Return the (X, Y) coordinate for the center point of the cell that contains the specified text.  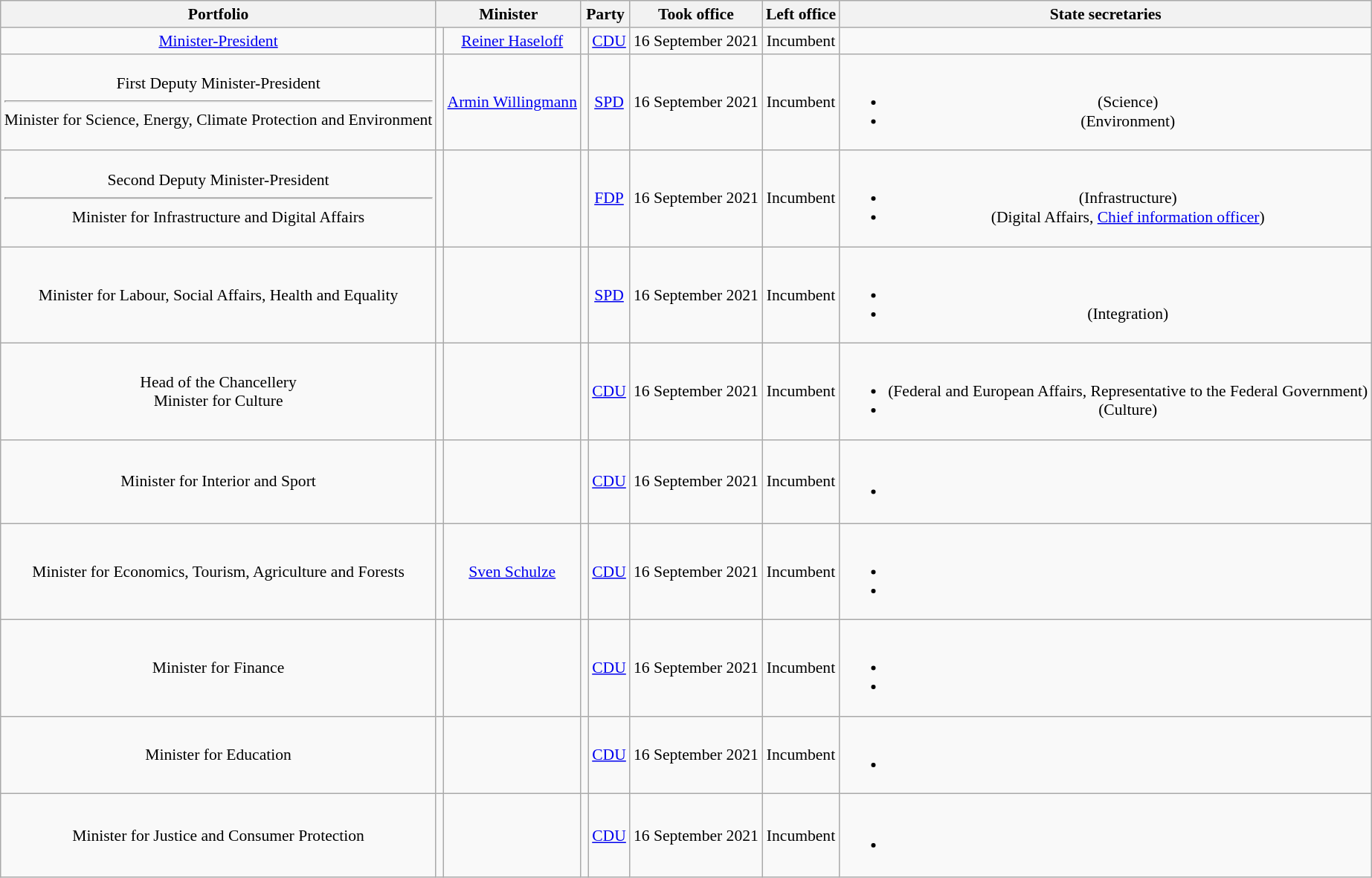
Minister for Labour, Social Affairs, Health and Equality (219, 295)
Minister for Interior and Sport (219, 482)
Minister-President (219, 41)
First Deputy Minister-PresidentMinister for Science, Energy, Climate Protection and Environment (219, 102)
Minister for Education (219, 755)
(Infrastructure) (Digital Affairs, Chief information officer) (1105, 198)
(Science) (Environment) (1105, 102)
Second Deputy Minister-PresidentMinister for Infrastructure and Digital Affairs (219, 198)
FDP (609, 198)
Sven Schulze (512, 572)
Minister for Justice and Consumer Protection (219, 836)
Armin Willingmann (512, 102)
Reiner Haseloff (512, 41)
Took office (696, 14)
(Integration) (1105, 295)
Portfolio (219, 14)
State secretaries (1105, 14)
Head of the ChancelleryMinister for Culture (219, 392)
Minister for Economics, Tourism, Agriculture and Forests (219, 572)
Party (605, 14)
(Federal and European Affairs, Representative to the Federal Government) (Culture) (1105, 392)
Left office (801, 14)
Minister (509, 14)
Minister for Finance (219, 668)
